Scan for the cell matching the given text and deliver its [x, y] coordinate at center. 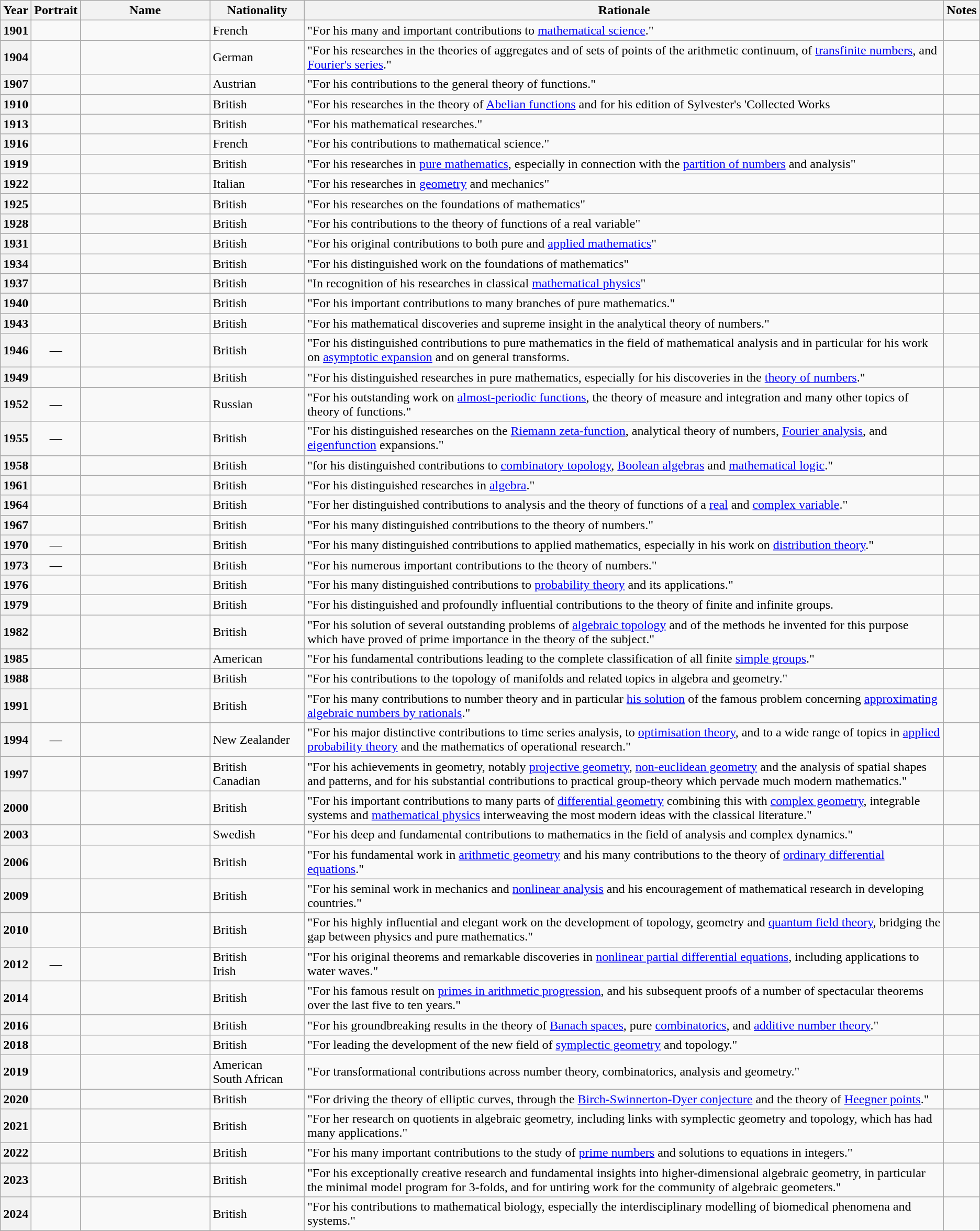
1955 [16, 439]
"For his original theorems and remarkable discoveries in nonlinear partial differential equations, including applications to water waves." [624, 964]
"For his contributions to the theory of functions of a real variable" [624, 223]
Rationale [624, 10]
1940 [16, 304]
"For his deep and fundamental contributions to mathematics in the field of analysis and complex dynamics." [624, 835]
"For his researches in geometry and mechanics" [624, 184]
1928 [16, 223]
"For his many distinguished contributions to the theory of numbers." [624, 525]
"for his distinguished contributions to combinatory topology, Boolean algebras and mathematical logic." [624, 465]
2018 [16, 1045]
Name [145, 10]
2014 [16, 998]
"For his contributions to the topology of manifolds and related topics in algebra and geometry." [624, 679]
Portrait [56, 10]
2021 [16, 1126]
Italian [258, 184]
1988 [16, 679]
1907 [16, 84]
1925 [16, 204]
British Irish [258, 964]
1949 [16, 377]
"For her distinguished contributions to analysis and the theory of functions of a real and complex variable." [624, 505]
"For her research on quotients in algebraic geometry, including links with symplectic geometry and topology, which has had many applications." [624, 1126]
Austrian [258, 84]
Notes [962, 10]
1973 [16, 565]
1922 [16, 184]
"For his researches in the theory of Abelian functions and for his edition of Sylvester's 'Collected Works [624, 104]
1991 [16, 706]
"For leading the development of the new field of symplectic geometry and topology." [624, 1045]
1919 [16, 164]
"For his many distinguished contributions to probability theory and its applications." [624, 585]
1967 [16, 525]
2006 [16, 861]
Swedish [258, 835]
"For his groundbreaking results in the theory of Banach spaces, pure combinatorics, and additive number theory." [624, 1025]
"For his researches in pure mathematics, especially in connection with the partition of numbers and analysis" [624, 164]
"For transformational contributions across number theory, combinatorics, analysis and geometry." [624, 1072]
"For his contributions to mathematical biology, especially the interdisciplinary modelling of biomedical phenomena and systems." [624, 1214]
1952 [16, 404]
2009 [16, 896]
1994 [16, 740]
1985 [16, 659]
"For his seminal work in mechanics and nonlinear analysis and his encouragement of mathematical research in developing countries." [624, 896]
1913 [16, 124]
American South African [258, 1072]
"For his outstanding work on almost-periodic functions, the theory of measure and integration and many other topics of theory of functions." [624, 404]
1931 [16, 243]
Year [16, 10]
1982 [16, 631]
2012 [16, 964]
"For his fundamental work in arithmetic geometry and his many contributions to the theory of ordinary differential equations." [624, 861]
"For his important contributions to many branches of pure mathematics." [624, 304]
"For his contributions to mathematical science." [624, 144]
"For his distinguished researches in algebra." [624, 485]
1997 [16, 774]
1901 [16, 30]
"For his many distinguished contributions to applied mathematics, especially in his work on distribution theory." [624, 545]
2003 [16, 835]
"For his mathematical researches." [624, 124]
2000 [16, 808]
1904 [16, 58]
1916 [16, 144]
British Canadian [258, 774]
1976 [16, 585]
2010 [16, 930]
"For driving the theory of elliptic curves, through the Birch-Swinnerton-Dyer conjecture and the theory of Heegner points." [624, 1099]
2016 [16, 1025]
2022 [16, 1153]
1946 [16, 351]
New Zealander [258, 740]
"For his original contributions to both pure and applied mathematics" [624, 243]
1979 [16, 605]
"For his distinguished researches in pure mathematics, especially for his discoveries in the theory of numbers." [624, 377]
2023 [16, 1180]
1910 [16, 104]
1961 [16, 485]
"For his mathematical discoveries and supreme insight in the analytical theory of numbers." [624, 323]
American [258, 659]
1970 [16, 545]
1943 [16, 323]
"For his numerous important contributions to the theory of numbers." [624, 565]
German [258, 58]
1958 [16, 465]
"For his many important contributions to the study of prime numbers and solutions to equations in integers." [624, 1153]
1964 [16, 505]
"For his distinguished work on the foundations of mathematics" [624, 263]
2024 [16, 1214]
"For his researches in the theories of aggregates and of sets of points of the arithmetic continuum, of transfinite numbers, and Fourier's series." [624, 58]
Russian [258, 404]
"For his distinguished researches on the Riemann zeta-function, analytical theory of numbers, Fourier analysis, and eigenfunction expansions." [624, 439]
Nationality [258, 10]
"For his fundamental contributions leading to the complete classification of all finite simple groups." [624, 659]
2020 [16, 1099]
"For his contributions to the general theory of functions." [624, 84]
"For his researches on the foundations of mathematics" [624, 204]
"For his distinguished and profoundly influential contributions to the theory of finite and infinite groups. [624, 605]
"For his many and important contributions to mathematical science." [624, 30]
"In recognition of his researches in classical mathematical physics" [624, 284]
1934 [16, 263]
2019 [16, 1072]
1937 [16, 284]
